Capture the cell that displays the provided text and extract its [X, Y] central coordinate. 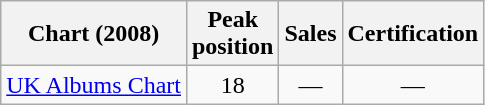
Certification [413, 34]
Peakposition [232, 34]
UK Albums Chart [94, 85]
18 [232, 85]
Sales [310, 34]
Chart (2008) [94, 34]
